Return [X, Y] of the center of cell containing provided text 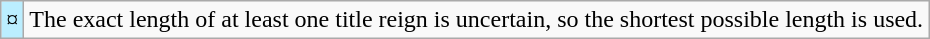
The exact length of at least one title reign is uncertain, so the shortest possible length is used. [476, 20]
¤ [12, 20]
